Search for the cell housing the specified text and yield its (X, Y) center coordinate. 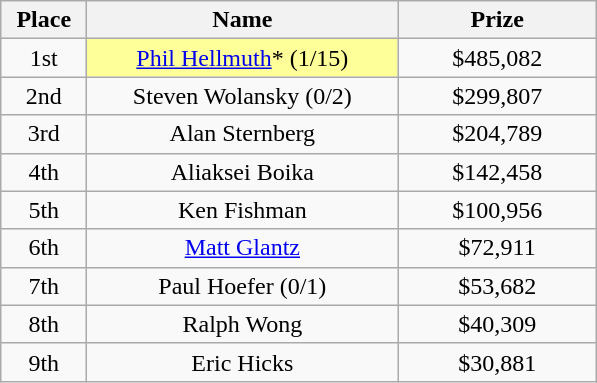
$142,458 (498, 172)
Prize (498, 20)
Alan Sternberg (242, 134)
$53,682 (498, 286)
3rd (44, 134)
5th (44, 210)
1st (44, 58)
$40,309 (498, 324)
$100,956 (498, 210)
Ken Fishman (242, 210)
Phil Hellmuth* (1/15) (242, 58)
Matt Glantz (242, 248)
Ralph Wong (242, 324)
2nd (44, 96)
Steven Wolansky (0/2) (242, 96)
4th (44, 172)
$72,911 (498, 248)
Place (44, 20)
$30,881 (498, 362)
Name (242, 20)
6th (44, 248)
$299,807 (498, 96)
Eric Hicks (242, 362)
Paul Hoefer (0/1) (242, 286)
$204,789 (498, 134)
7th (44, 286)
$485,082 (498, 58)
8th (44, 324)
Aliaksei Boika (242, 172)
9th (44, 362)
